Find where the given text appears and provide that cell's center as [X, Y] coordinate. 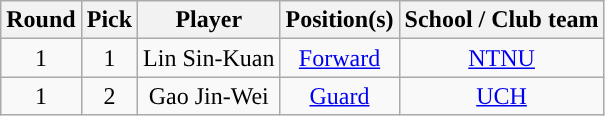
2 [109, 96]
School / Club team [502, 20]
UCH [502, 96]
Pick [109, 20]
Lin Sin-Kuan [209, 58]
Gao Jin-Wei [209, 96]
Guard [340, 96]
Position(s) [340, 20]
Round [41, 20]
Forward [340, 58]
Player [209, 20]
NTNU [502, 58]
